Output the [x, y] coordinate of the center of the cell containing the given text.  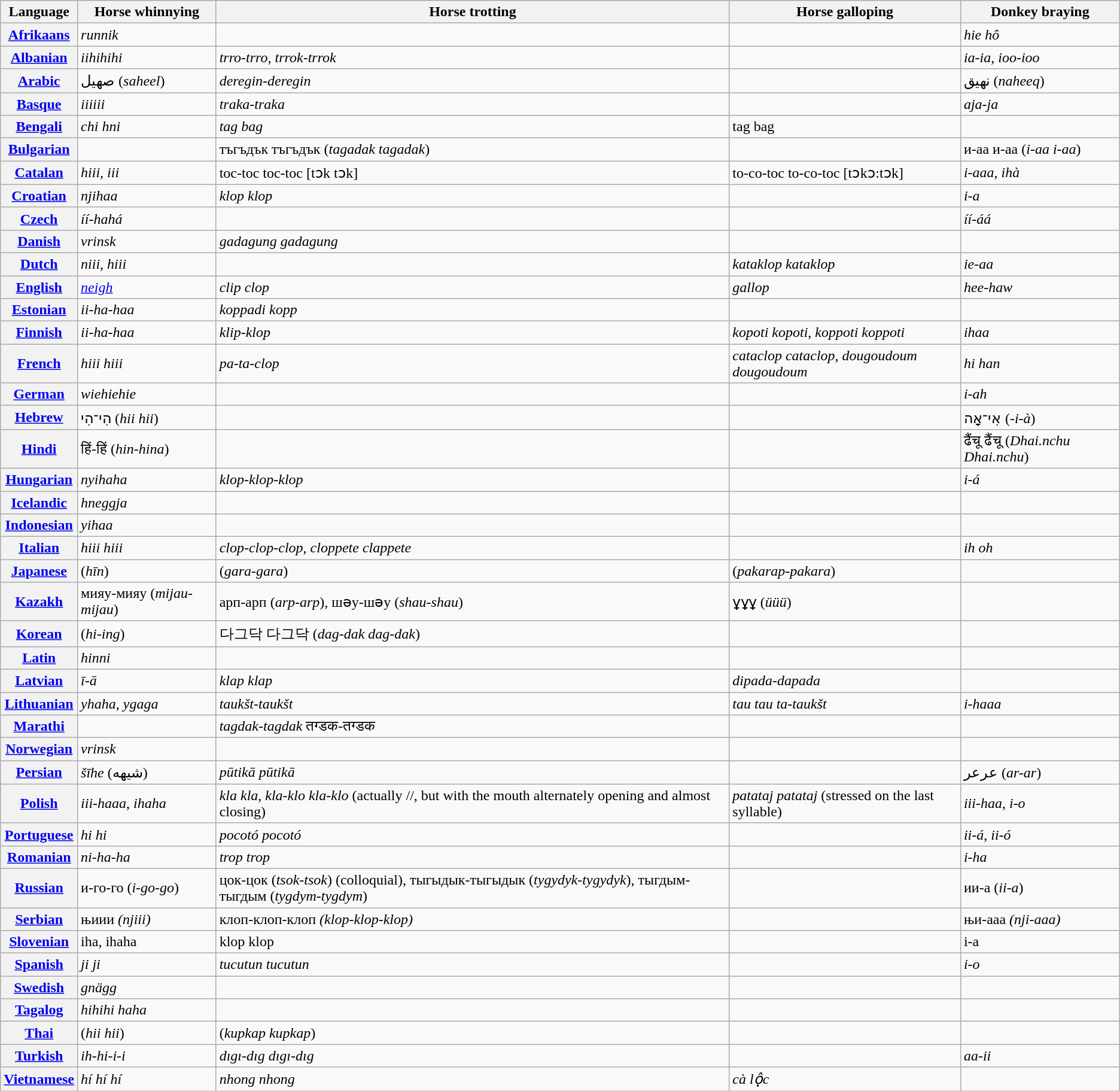
tucutun tucutun [473, 965]
Finnish [39, 333]
kopoti kopoti, koppoti koppoti [845, 333]
clop-clop-clop, cloppete clappete [473, 548]
aja-ja [1040, 104]
Albanian [39, 57]
Polish [39, 803]
English [39, 287]
Vietnamese [39, 1079]
pa-ta-clop [473, 364]
ia-ia, ioo-ioo [1040, 57]
tagdak-tagdak तग्डक-तग्डक [473, 727]
Estonian [39, 310]
íí-hahá [147, 218]
hie hô [1040, 35]
hiii, iii [147, 173]
íí-áá [1040, 218]
yihaa [147, 525]
gnägg [147, 987]
Hebrew [39, 418]
Horse trotting [473, 12]
نهيق (naheeq) [1040, 81]
nhong nhong [473, 1079]
Korean [39, 634]
iiiiii [147, 104]
ии-а (ii-a) [1040, 888]
тъгъдък тъгъдък (tagadak tagadak) [473, 150]
koppadi kopp [473, 310]
Horse whinnying [147, 12]
German [39, 394]
i-á [1040, 479]
ih oh [1040, 548]
Spanish [39, 965]
Indonesian [39, 525]
hi han [1040, 364]
French [39, 364]
Kazakh [39, 602]
aa-ii [1040, 1056]
Norwegian [39, 749]
ұұұ (üüü) [845, 602]
Romanian [39, 857]
yhaha, ygaga [147, 703]
(hii hii) [147, 1033]
patataj patataj (stressed on the last syllable) [845, 803]
Swedish [39, 987]
Persian [39, 773]
Horse galloping [845, 12]
Marathi [39, 727]
Thai [39, 1033]
hinni [147, 658]
Bengali [39, 127]
ihaa [1040, 333]
Tagalog [39, 1010]
hee-haw [1040, 287]
traka-traka [473, 104]
dıgı-dıg dıgı-dıg [473, 1056]
הִי־הִי (hii hii) [147, 418]
Afrikaans [39, 35]
다그닥 다그닥 (dag-dak dag-dak) [473, 634]
हिं-हिं (hin-hina) [147, 449]
мияу-мияу (mijau-mijau) [147, 602]
clip clop [473, 287]
(gara-gara) [473, 571]
nyihaha [147, 479]
deregin-deregin [473, 81]
Bulgarian [39, 150]
trro-trro, trrok-trrok [473, 57]
iii-haa, i-o [1040, 803]
ji ji [147, 965]
Russian [39, 888]
cà lộc [845, 1079]
и-аа и-аа (i-aa i-aa) [1040, 150]
ढैंचू ढैंचू (Dhai.nchu Dhai.nchu) [1040, 449]
pūtikā pūtikā [473, 773]
iha, ihaha [147, 942]
Turkish [39, 1056]
אִי־אָה (-i-à) [1040, 418]
ī-ā [147, 680]
клоп-клоп-клоп (klop-klop-klop) [473, 919]
hneggja [147, 502]
ni-ha-ha [147, 857]
(hi-ing) [147, 634]
Icelandic [39, 502]
Slovenian [39, 942]
Czech [39, 218]
hihihi haha [147, 1010]
Dutch [39, 264]
Catalan [39, 173]
tau tau ta-taukšt [845, 703]
i-o [1040, 965]
Hindi [39, 449]
Italian [39, 548]
cataclop cataclop, dougoudoum dougoudoum [845, 364]
Danish [39, 241]
trop trop [473, 857]
i-ah [1040, 394]
kataklop kataklop [845, 264]
i-ha [1040, 857]
taukšt-taukšt [473, 703]
(kupkap kupkap) [473, 1033]
عرعر (ar-ar) [1040, 773]
šīhe (شیهه) [147, 773]
Serbian [39, 919]
neigh [147, 287]
wiehiehie [147, 394]
Lithuanian [39, 703]
Arabic [39, 81]
i-aaa, ihà [1040, 173]
gadagung gadagung [473, 241]
klap klap [473, 680]
njihaa [147, 196]
klop-klop-klop [473, 479]
ih-hi-i-i [147, 1056]
iii-haaa, ihaha [147, 803]
gallop [845, 287]
Hungarian [39, 479]
(pakarap-pakara) [845, 571]
арп-арп (arp-arp), шәу-шәу (shau-shau) [473, 602]
и-го-го (i-go-go) [147, 888]
ii-á, ii-ó [1040, 834]
(hīn) [147, 571]
niii, hiii [147, 264]
hi hi [147, 834]
Latvian [39, 680]
Japanese [39, 571]
runnik [147, 35]
toc-toc toc-toc [tɔk tɔk] [473, 173]
Portuguese [39, 834]
klip-klop [473, 333]
Basque [39, 104]
kla kla, kla-klo kla-klo (actually //, but with the mouth alternately opening and almost closing) [473, 803]
dipada-dapada [845, 680]
њиии (njiii) [147, 919]
Donkey braying [1040, 12]
pocotó pocotó [473, 834]
i-haaa [1040, 703]
цок-цок (tsok-tsok) (colloquial), тыгыдык-тыгыдык (tygydyk-tygydyk), тыгдым-тыгдым (tygdym-tygdym) [473, 888]
њи-ааа (nji-aaa) [1040, 919]
to-co-toc to-co-toc [tɔkɔ:tɔk] [845, 173]
Language [39, 12]
Croatian [39, 196]
iihihihi [147, 57]
chi hni [147, 127]
hí hí hí [147, 1079]
ie-aa [1040, 264]
صهيل (saheel) [147, 81]
Latin [39, 658]
